Determine the (x, y) coordinate at the center of the cell enclosing the given text.  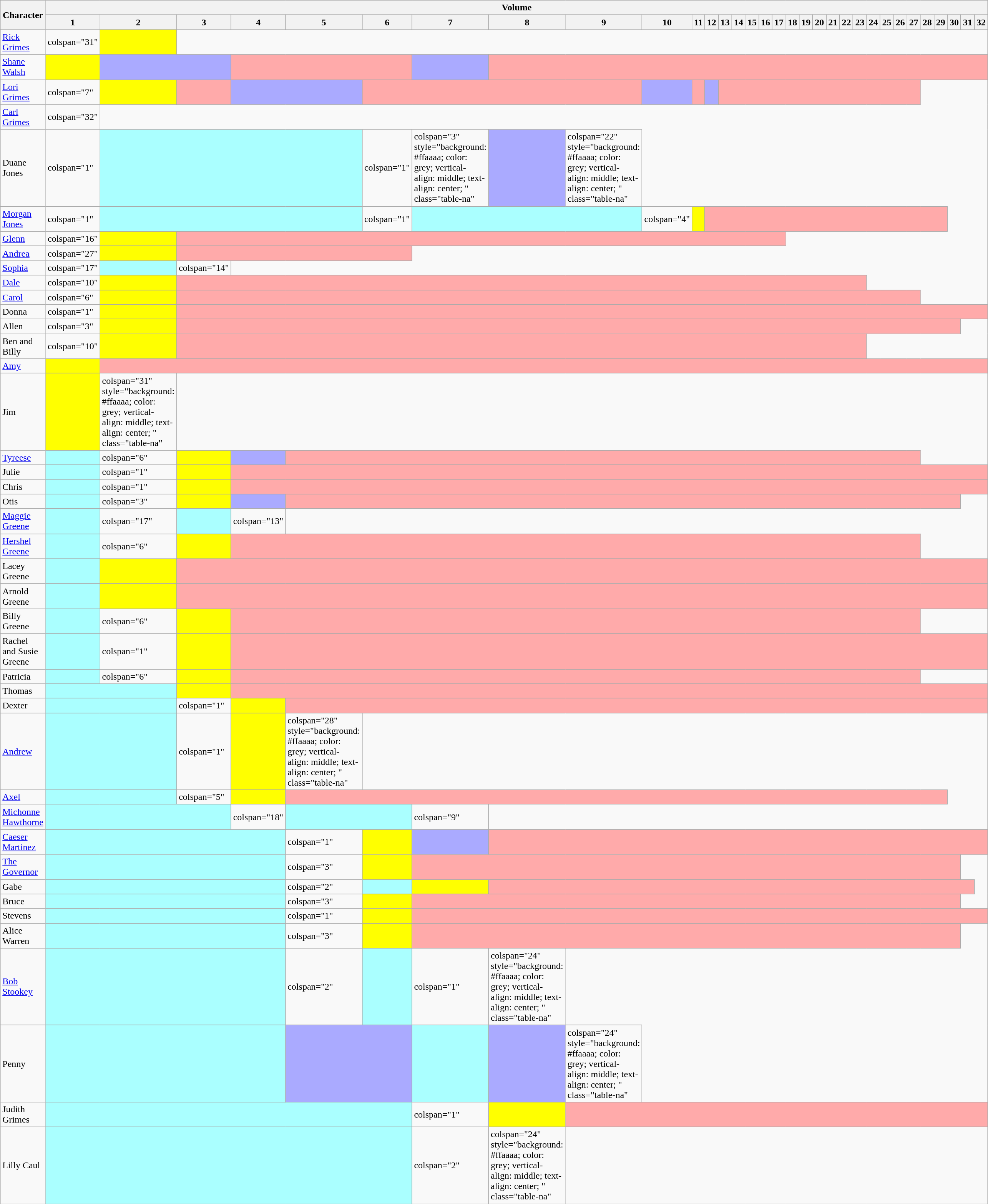
Arnold Greene (23, 596)
colspan="13" (258, 521)
Otis (23, 501)
colspan="18" (258, 817)
Carol (23, 297)
23 (860, 22)
3 (204, 22)
Ben and Billy (23, 347)
colspan="28" style="background: #ffaaaa; color: grey; vertical-align: middle; text-align: center; " class="table-na" (324, 751)
Lacey Greene (23, 571)
Shane Walsh (23, 67)
25 (887, 22)
1 (73, 22)
Allen (23, 327)
Penny (23, 1063)
Tyreese (23, 458)
Hershel Greene (23, 546)
16 (765, 22)
Sophia (23, 268)
Carl Grimes (23, 117)
6 (387, 22)
Billy Greene (23, 621)
Caeser Martinez (23, 842)
5 (324, 22)
28 (927, 22)
Amy (23, 366)
colspan="22" style="background: #ffaaaa; color: grey; vertical-align: middle; text-align: center; " class="table-na" (604, 168)
Lori Grimes (23, 92)
24 (873, 22)
29 (941, 22)
17 (779, 22)
Gabe (23, 887)
Volume (516, 8)
colspan="3" style="background: #ffaaaa; color: grey; vertical-align: middle; text-align: center; " class="table-na" (450, 168)
Character (23, 15)
2 (138, 22)
13 (725, 22)
Julie (23, 472)
27 (914, 22)
Maggie Greene (23, 521)
Jim (23, 412)
Thomas (23, 691)
colspan="27" (73, 253)
Rick Grimes (23, 42)
7 (450, 22)
Andrea (23, 253)
colspan="4" (667, 219)
10 (667, 22)
colspan="31" style="background: #ffaaaa; color: grey; vertical-align: middle; text-align: center; " class="table-na" (138, 412)
32 (981, 22)
12 (712, 22)
8 (527, 22)
colspan="9" (450, 817)
Duane Jones (23, 168)
Chris (23, 487)
Lilly Caul (23, 1165)
Andrew (23, 751)
Patricia (23, 677)
Alice Warren (23, 936)
31 (968, 22)
The Governor (23, 867)
colspan="32" (73, 117)
Axel (23, 797)
Dexter (23, 706)
21 (833, 22)
Glenn (23, 239)
colspan="14" (204, 268)
19 (806, 22)
Judith Grimes (23, 1114)
Bob Stookey (23, 987)
9 (604, 22)
Michonne Hawthorne (23, 817)
26 (900, 22)
15 (752, 22)
30 (954, 22)
Dale (23, 282)
colspan="16" (73, 239)
4 (258, 22)
14 (739, 22)
18 (792, 22)
colspan="5" (204, 797)
11 (698, 22)
Stevens (23, 916)
colspan="7" (73, 92)
Rachel and Susie Greene (23, 651)
22 (846, 22)
Morgan Jones (23, 219)
20 (819, 22)
colspan="31" (73, 42)
Donna (23, 312)
Bruce (23, 901)
